For the text-containing cell, return its midpoint in (x, y) coordinate format. 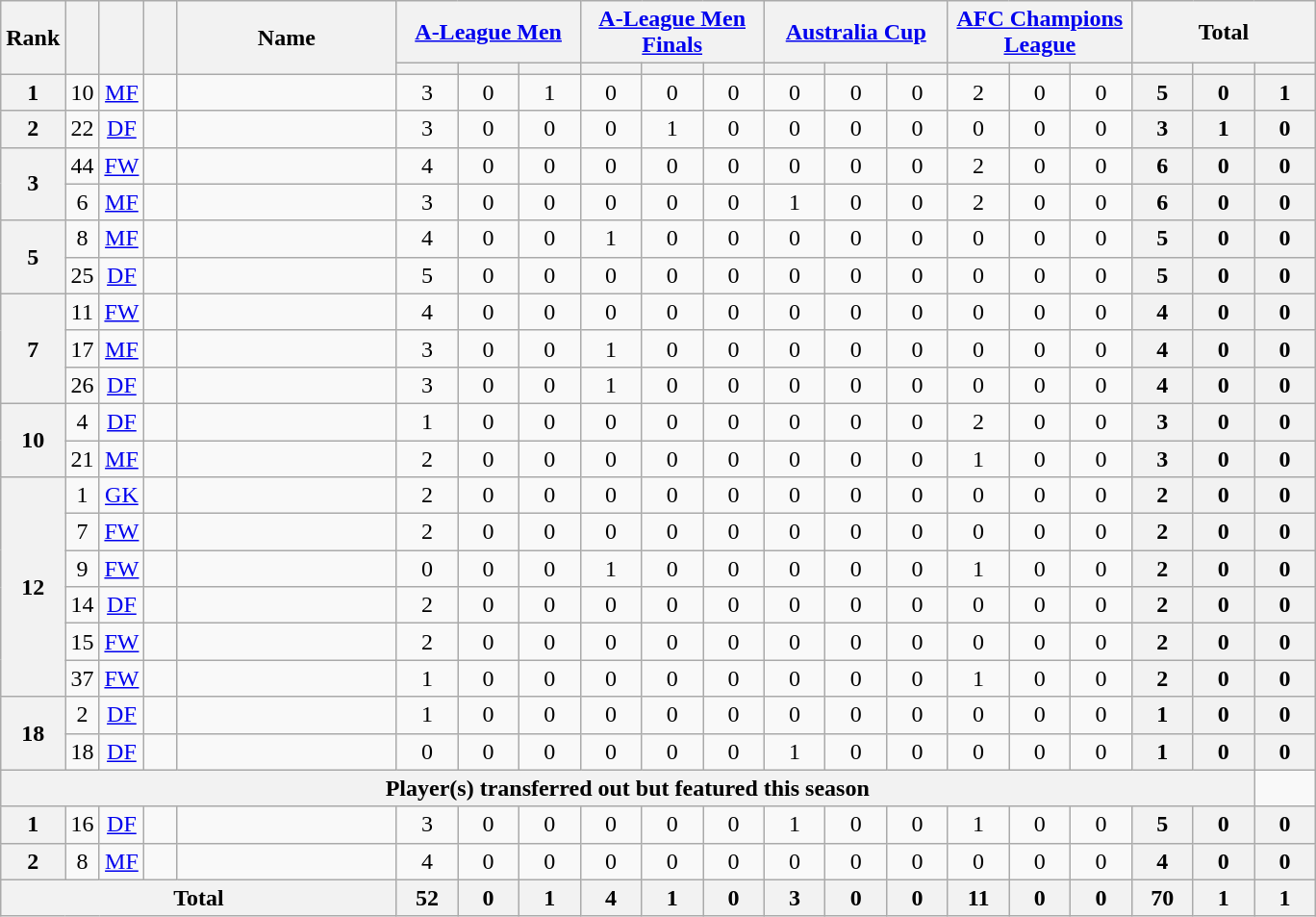
15 (83, 642)
37 (83, 678)
A-League Men (489, 33)
17 (83, 348)
44 (83, 166)
12 (33, 587)
25 (83, 275)
9 (83, 569)
Rank (33, 38)
Name (287, 38)
Australia Cup (856, 33)
52 (427, 898)
A-League Men Finals (671, 33)
GK (121, 496)
70 (1162, 898)
21 (83, 459)
Player(s) transferred out but featured this season (627, 788)
16 (83, 825)
14 (83, 605)
22 (83, 129)
26 (83, 385)
AFC Champions League (1039, 33)
